Detect which cell encompasses the target text, then output its (x, y) center coordinate. 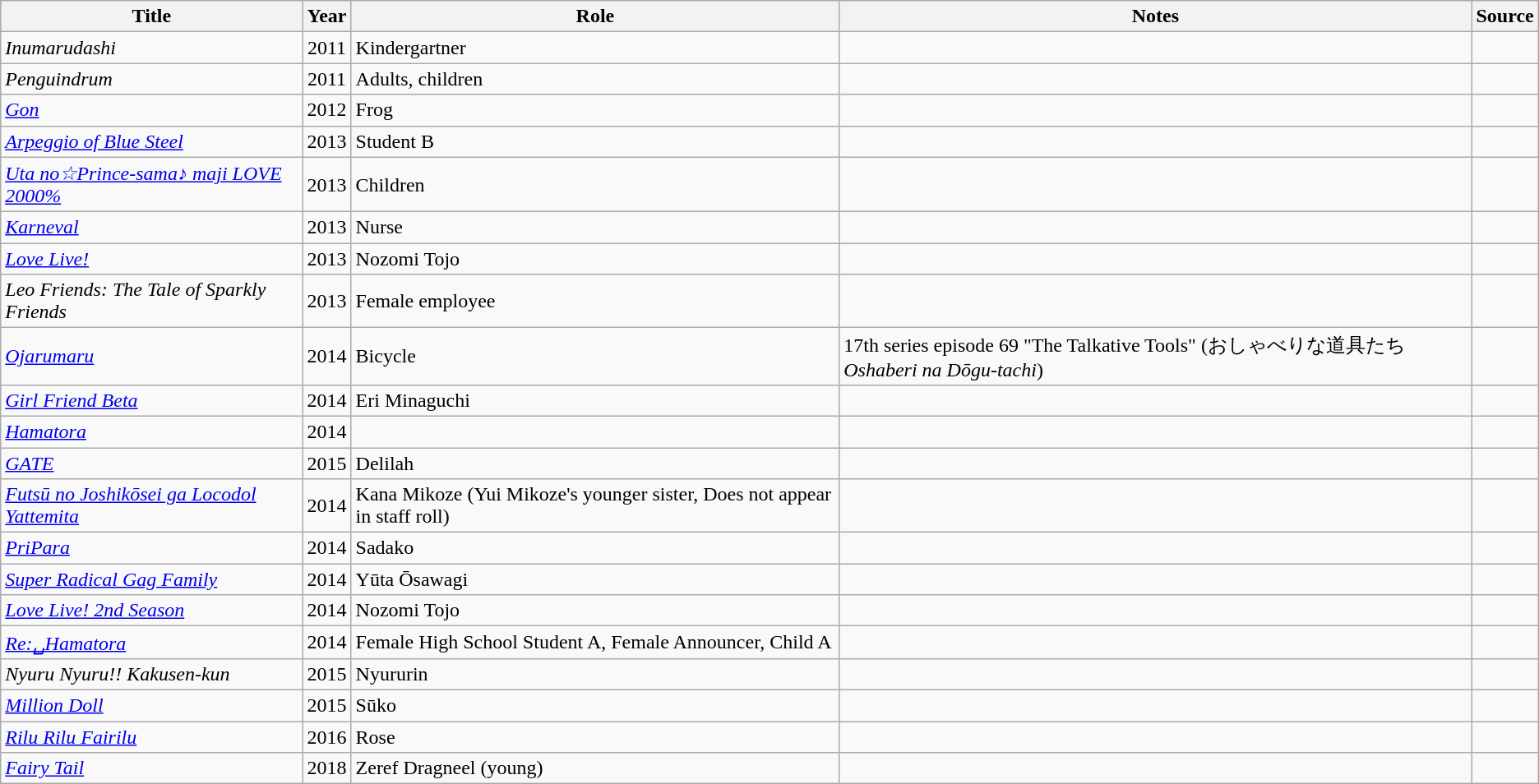
Children (595, 184)
Girl Friend Beta (151, 400)
Rose (595, 737)
Female High School Student A, Female Announcer, Child A (595, 643)
Nurse (595, 228)
Super Radical Gag Family (151, 579)
Zeref Dragneel (young) (595, 768)
Sūko (595, 705)
2018 (327, 768)
Eri Minaguchi (595, 400)
Bicycle (595, 357)
Fairy Tail (151, 768)
Ojarumaru (151, 357)
Delilah (595, 463)
Kana Mikoze (Yui Mikoze's younger sister, Does not appear in staff roll) (595, 506)
Hamatora (151, 431)
Title (151, 16)
Love Live! (151, 259)
Love Live! 2nd Season (151, 611)
Nyuru Nyuru!! Kakusen-kun (151, 674)
Million Doll (151, 705)
Notes (1156, 16)
Student B (595, 141)
Penguindrum (151, 79)
Uta no☆Prince-sama♪ maji LOVE 2000% (151, 184)
Arpeggio of Blue Steel (151, 141)
2016 (327, 737)
Kindergartner (595, 48)
Role (595, 16)
Gon (151, 110)
Nyururin (595, 674)
Year (327, 16)
Re:␣Hamatora (151, 643)
Rilu Rilu Fairilu (151, 737)
Inumarudashi (151, 48)
Futsū no Joshikōsei ga Locodol Yattemita (151, 506)
Karneval (151, 228)
Frog (595, 110)
GATE (151, 463)
Source (1504, 16)
Female employee (595, 301)
Leo Friends: The Tale of Sparkly Friends (151, 301)
Yūta Ōsawagi (595, 579)
Adults, children (595, 79)
PriPara (151, 548)
2012 (327, 110)
17th series episode 69 "The Talkative Tools" (おしゃべりな道具たち Oshaberi na Dōgu-tachi) (1156, 357)
Sadako (595, 548)
